Output the [x, y] coordinate of the center of the cell containing the given text.  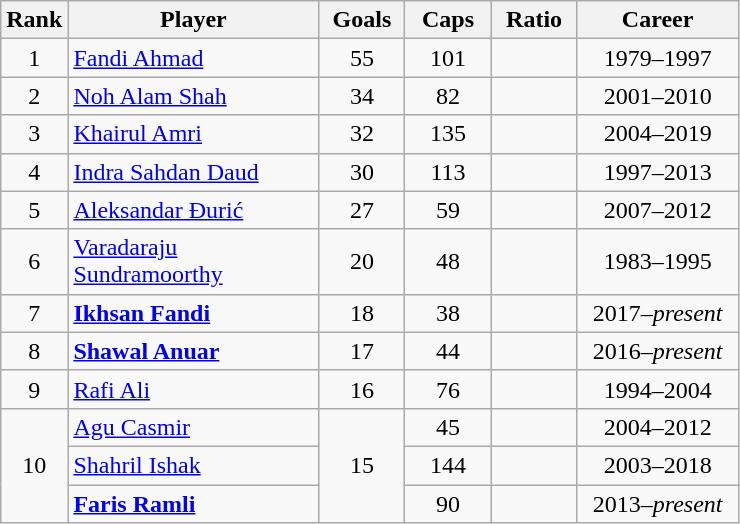
Agu Casmir [194, 427]
Khairul Amri [194, 134]
59 [448, 210]
Caps [448, 20]
10 [34, 465]
Varadaraju Sundramoorthy [194, 262]
144 [448, 465]
113 [448, 172]
Aleksandar Đurić [194, 210]
Shahril Ishak [194, 465]
Goals [362, 20]
3 [34, 134]
4 [34, 172]
32 [362, 134]
38 [448, 313]
48 [448, 262]
2001–2010 [658, 96]
101 [448, 58]
16 [362, 389]
1 [34, 58]
2004–2019 [658, 134]
Ratio [534, 20]
7 [34, 313]
1983–1995 [658, 262]
15 [362, 465]
9 [34, 389]
6 [34, 262]
Career [658, 20]
34 [362, 96]
Ikhsan Fandi [194, 313]
Shawal Anuar [194, 351]
20 [362, 262]
27 [362, 210]
Player [194, 20]
Fandi Ahmad [194, 58]
55 [362, 58]
45 [448, 427]
2016–present [658, 351]
17 [362, 351]
90 [448, 503]
76 [448, 389]
2 [34, 96]
30 [362, 172]
Rank [34, 20]
1997–2013 [658, 172]
82 [448, 96]
Indra Sahdan Daud [194, 172]
2013–present [658, 503]
5 [34, 210]
2004–2012 [658, 427]
1979–1997 [658, 58]
Noh Alam Shah [194, 96]
135 [448, 134]
2003–2018 [658, 465]
18 [362, 313]
Rafi Ali [194, 389]
Faris Ramli [194, 503]
44 [448, 351]
2007–2012 [658, 210]
2017–present [658, 313]
1994–2004 [658, 389]
8 [34, 351]
